Detect which cell encompasses the target text, then output its (X, Y) center coordinate. 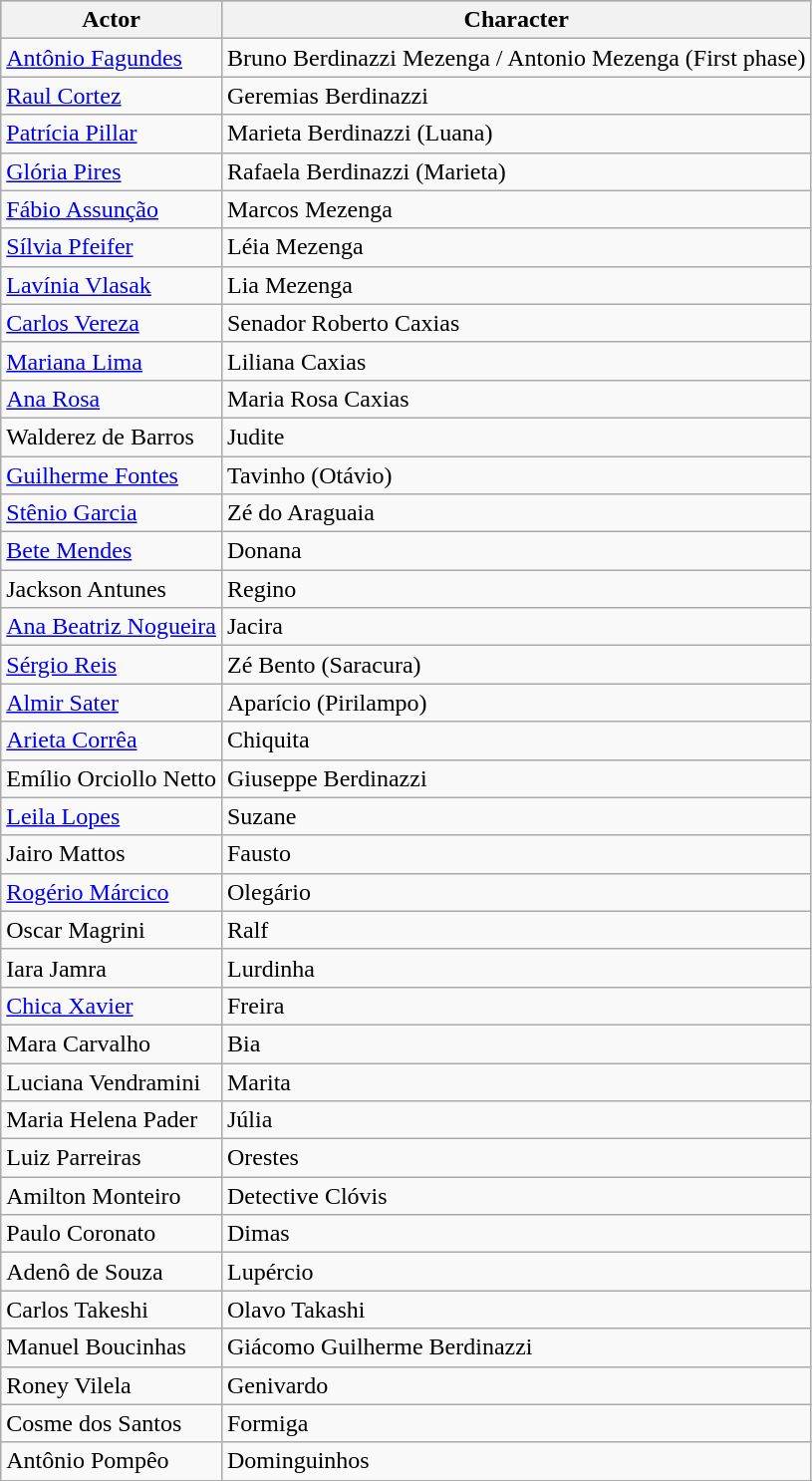
Rafaela Berdinazzi (Marieta) (516, 171)
Luciana Vendramini (112, 1081)
Antônio Pompêo (112, 1461)
Character (516, 20)
Regino (516, 589)
Fausto (516, 854)
Formiga (516, 1423)
Aparício (Pirilampo) (516, 703)
Jacira (516, 627)
Suzane (516, 816)
Detective Clóvis (516, 1196)
Giácomo Guilherme Berdinazzi (516, 1347)
Tavinho (Otávio) (516, 475)
Antônio Fagundes (112, 58)
Raul Cortez (112, 96)
Lia Mezenga (516, 285)
Chica Xavier (112, 1006)
Emílio Orciollo Netto (112, 778)
Olavo Takashi (516, 1310)
Roney Vilela (112, 1385)
Patrícia Pillar (112, 134)
Iara Jamra (112, 968)
Paulo Coronato (112, 1234)
Lurdinha (516, 968)
Carlos Takeshi (112, 1310)
Giuseppe Berdinazzi (516, 778)
Olegário (516, 892)
Rogério Márcico (112, 892)
Orestes (516, 1158)
Mariana Lima (112, 361)
Fábio Assunção (112, 209)
Jackson Antunes (112, 589)
Zé do Araguaia (516, 513)
Leila Lopes (112, 816)
Mara Carvalho (112, 1043)
Glória Pires (112, 171)
Ralf (516, 930)
Freira (516, 1006)
Bia (516, 1043)
Maria Helena Pader (112, 1120)
Dimas (516, 1234)
Jairo Mattos (112, 854)
Arieta Corrêa (112, 740)
Júlia (516, 1120)
Senador Roberto Caxias (516, 323)
Léia Mezenga (516, 247)
Genivardo (516, 1385)
Liliana Caxias (516, 361)
Zé Bento (Saracura) (516, 665)
Chiquita (516, 740)
Sérgio Reis (112, 665)
Adenô de Souza (112, 1272)
Stênio Garcia (112, 513)
Actor (112, 20)
Marita (516, 1081)
Almir Sater (112, 703)
Walderez de Barros (112, 437)
Maria Rosa Caxias (516, 399)
Ana Beatriz Nogueira (112, 627)
Marieta Berdinazzi (Luana) (516, 134)
Sílvia Pfeifer (112, 247)
Geremias Berdinazzi (516, 96)
Lavínia Vlasak (112, 285)
Carlos Vereza (112, 323)
Amilton Monteiro (112, 1196)
Manuel Boucinhas (112, 1347)
Luiz Parreiras (112, 1158)
Guilherme Fontes (112, 475)
Bruno Berdinazzi Mezenga / Antonio Mezenga (First phase) (516, 58)
Ana Rosa (112, 399)
Judite (516, 437)
Donana (516, 551)
Oscar Magrini (112, 930)
Bete Mendes (112, 551)
Dominguinhos (516, 1461)
Lupércio (516, 1272)
Marcos Mezenga (516, 209)
Cosme dos Santos (112, 1423)
